Scan for the cell matching the given text and deliver its (x, y) coordinate at center. 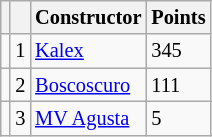
5 (178, 118)
Constructor (88, 17)
2 (20, 85)
Kalex (88, 51)
3 (20, 118)
111 (178, 85)
345 (178, 51)
1 (20, 51)
Boscoscuro (88, 85)
Points (178, 17)
MV Agusta (88, 118)
